Return the [x, y] coordinate for the center point of the cell that contains the specified text.  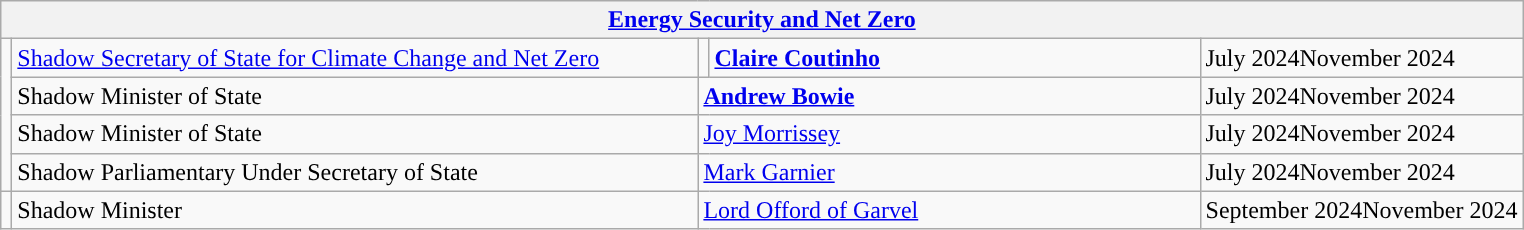
Lord Offord of Garvel [949, 210]
Energy Security and Net Zero [762, 20]
Mark Garnier [949, 172]
Joy Morrissey [949, 134]
Shadow Parliamentary Under Secretary of State [355, 172]
Claire Coutinho [954, 58]
Shadow Secretary of State for Climate Change and Net Zero [355, 58]
Andrew Bowie [949, 96]
Shadow Minister [355, 210]
September 2024November 2024 [1362, 210]
